Output the [x, y] coordinate of the center of the cell containing the given text.  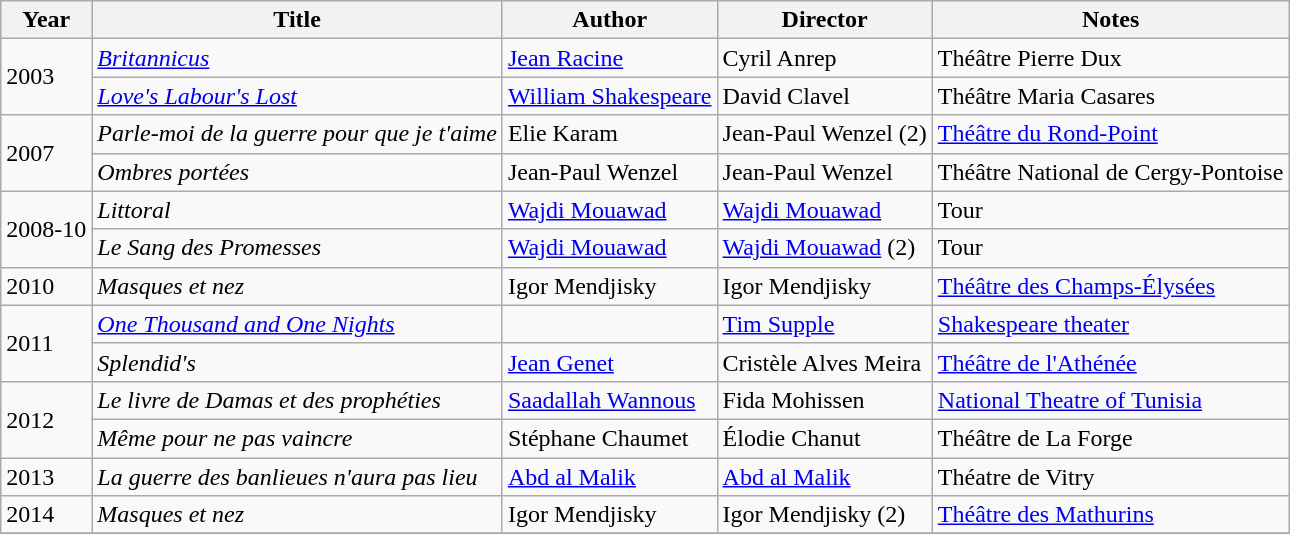
Théâtre du Rond-Point [1110, 134]
Jean Racine [610, 58]
Director [824, 20]
Théâtre des Mathurins [1110, 515]
2012 [46, 419]
Wajdi Mouawad (2) [824, 248]
2007 [46, 153]
Théâtre de La Forge [1110, 438]
Théâtre Pierre Dux [1110, 58]
Littoral [298, 210]
Élodie Chanut [824, 438]
Théâtre des Champs-Élysées [1110, 286]
Le Sang des Promesses [298, 248]
National Theatre of Tunisia [1110, 400]
Le livre de Damas et des prophéties [298, 400]
Théâtre National de Cergy-Pontoise [1110, 172]
Cyril Anrep [824, 58]
Même pour ne pas vaincre [298, 438]
La guerre des banlieues n'aura pas lieu [298, 477]
Splendid's [298, 362]
Britannicus [298, 58]
Ombres portées [298, 172]
Stéphane Chaumet [610, 438]
Title [298, 20]
Elie Karam [610, 134]
Jean Genet [610, 362]
2013 [46, 477]
2014 [46, 515]
2003 [46, 77]
2011 [46, 343]
Year [46, 20]
Igor Mendjisky (2) [824, 515]
Love's Labour's Lost [298, 96]
2010 [46, 286]
Author [610, 20]
Parle-moi de la guerre pour que je t'aime [298, 134]
Saadallah Wannous [610, 400]
Théatre de Vitry [1110, 477]
Tim Supple [824, 324]
William Shakespeare [610, 96]
Théâtre Maria Casares [1110, 96]
Shakespeare theater [1110, 324]
Cristèle Alves Meira [824, 362]
Jean-Paul Wenzel (2) [824, 134]
Notes [1110, 20]
One Thousand and One Nights [298, 324]
2008-10 [46, 229]
Fida Mohissen [824, 400]
Théâtre de l'Athénée [1110, 362]
David Clavel [824, 96]
